Search for the cell housing the specified text and yield its [x, y] center coordinate. 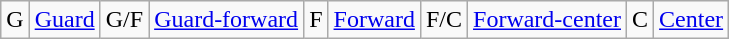
Forward [374, 20]
Forward-center [548, 20]
Center [692, 20]
F [316, 20]
G/F [124, 20]
Guard [64, 20]
G [15, 20]
Guard-forward [226, 20]
C [640, 20]
F/C [444, 20]
